Provide the [x, y] coordinate of the cell's center where the given text is located.  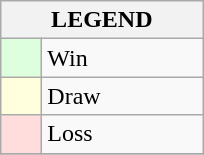
LEGEND [102, 20]
Loss [122, 134]
Win [122, 58]
Draw [122, 96]
